Capture the cell that displays the provided text and extract its (x, y) central coordinate. 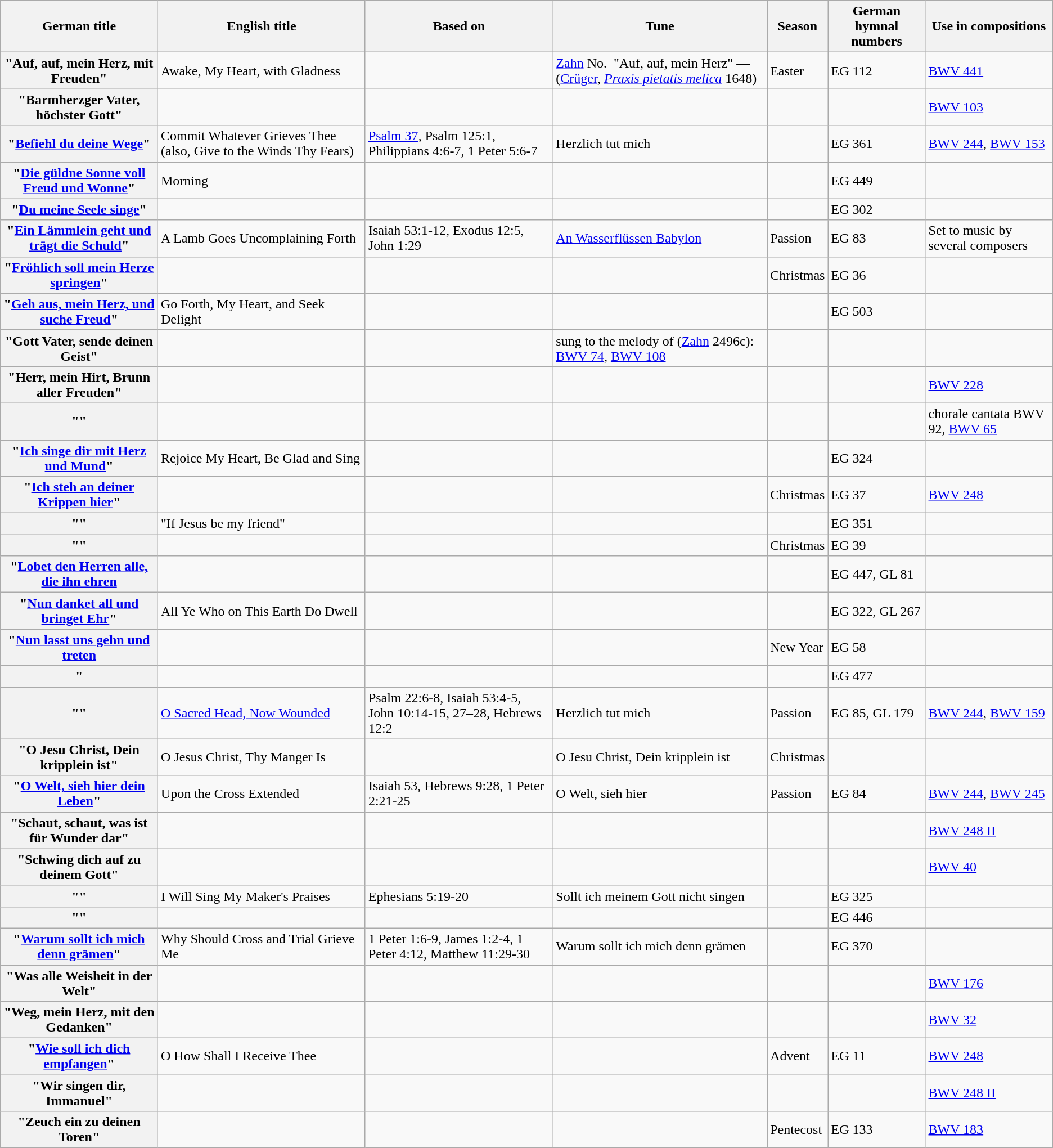
"Barmherzger Vater, höchster Gott" (79, 107)
EG 133 (876, 1130)
"If Jesus be my friend" (261, 524)
EG 370 (876, 947)
BWV 32 (989, 1020)
O Sacred Head, Now Wounded (261, 713)
O How Shall I Receive Thee (261, 1057)
EG 11 (876, 1057)
EG 84 (876, 793)
Ephesians 5:19-20 (459, 896)
Psalm 37, Psalm 125:1, Philippians 4:6-7, 1 Peter 5:6-7 (459, 144)
sung to the melody of (Zahn 2496c): BWV 74, BWV 108 (660, 348)
Go Forth, My Heart, and Seek Delight (261, 312)
"Ein Lämmlein geht und trägt die Schuld" (79, 239)
An Wasserflüssen Babylon (660, 239)
Easter (798, 71)
All Ye Who on This Earth Do Dwell (261, 611)
Set to music by several composers (989, 239)
Sollt ich meinem Gott nicht singen (660, 896)
EG 324 (876, 458)
O Welt, sieh hier (660, 793)
Zahn No. "Auf, auf, mein Herz" — (Crüger, Praxis pietatis melica 1648) (660, 71)
Rejoice My Heart, Be Glad and Sing (261, 458)
"Lobet den Herren alle, die ihn ehren (79, 574)
"Ich singe dir mit Herz und Mund" (79, 458)
"Wie soll ich dich empfangen" (79, 1057)
Based on (459, 26)
EG 322, GL 267 (876, 611)
EG 449 (876, 180)
New Year (798, 647)
Commit Whatever Grieves Thee (also, Give to the Winds Thy Fears) (261, 144)
BWV 183 (989, 1130)
Tune (660, 26)
"Geh aus, mein Herz, und suche Freud" (79, 312)
BWV 40 (989, 867)
"Fröhlich soll mein Herze springen" (79, 275)
Pentecost (798, 1130)
Upon the Cross Extended (261, 793)
EG 39 (876, 545)
BWV 228 (989, 385)
EG 447, GL 81 (876, 574)
"Auf, auf, mein Herz, mit Freuden" (79, 71)
BWV 441 (989, 71)
"Nun lasst uns gehn und treten (79, 647)
"Wir singen dir, Immanuel" (79, 1093)
EG 36 (876, 275)
EG 325 (876, 896)
Why Should Cross and Trial Grieve Me (261, 947)
EG 503 (876, 312)
"Weg, mein Herz, mit den Gedanken" (79, 1020)
EG 112 (876, 71)
BWV 244, BWV 153 (989, 144)
"O Jesu Christ, Dein kripplein ist" (79, 757)
EG 83 (876, 239)
German title (79, 26)
EG 477 (876, 676)
EG 446 (876, 917)
Advent (798, 1057)
O Jesu Christ, Dein kripplein ist (660, 757)
"Was alle Weisheit in der Welt" (79, 983)
O Jesus Christ, Thy Manger Is (261, 757)
"Schwing dich auf zu deinem Gott" (79, 867)
Awake, My Heart, with Gladness (261, 71)
"Gott Vater, sende deinen Geist" (79, 348)
English title (261, 26)
Isaiah 53, Hebrews 9:28, 1 Peter 2:21-25 (459, 793)
EG 361 (876, 144)
BWV 244, BWV 159 (989, 713)
"Du meine Seele singe" (79, 209)
EG 37 (876, 495)
"Zeuch ein zu deinen Toren" (79, 1130)
"Warum sollt ich mich denn grämen" (79, 947)
1 Peter 1:6-9, James 1:2-4, 1 Peter 4:12, Matthew 11:29-30 (459, 947)
A Lamb Goes Uncomplaining Forth (261, 239)
Warum sollt ich mich denn grämen (660, 947)
"Herr, mein Hirt, Brunn aller Freuden" (79, 385)
"Schaut, schaut, was ist für Wunder dar" (79, 831)
Morning (261, 180)
EG 85, GL 179 (876, 713)
German hymnal numbers (876, 26)
Use in compositions (989, 26)
BWV 244, BWV 245 (989, 793)
"O Welt, sieh hier dein Leben" (79, 793)
"Ich steh an deiner Krippen hier" (79, 495)
Isaiah 53:1-12, Exodus 12:5, John 1:29 (459, 239)
"Nun danket all und bringet Ehr" (79, 611)
EG 351 (876, 524)
EG 302 (876, 209)
"Befiehl du deine Wege" (79, 144)
Psalm 22:6-8, Isaiah 53:4-5, John 10:14-15, 27–28, Hebrews 12:2 (459, 713)
BWV 103 (989, 107)
"Die güldne Sonne voll Freud und Wonne" (79, 180)
I Will Sing My Maker's Praises (261, 896)
EG 58 (876, 647)
Season (798, 26)
" (79, 676)
chorale cantata BWV 92, BWV 65 (989, 421)
BWV 176 (989, 983)
